For the text-containing cell, return its midpoint in [X, Y] coordinate format. 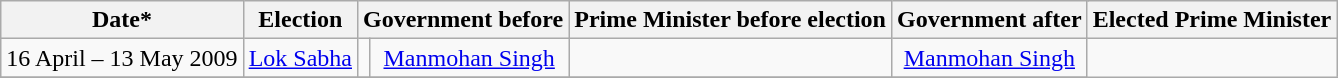
Government before [464, 20]
Lok Sabha [300, 58]
Date* [122, 20]
Election [300, 20]
Government after [989, 20]
Prime Minister before election [730, 20]
16 April – 13 May 2009 [122, 58]
Elected Prime Minister [1212, 20]
